Extract the (x, y) coordinate from the center of the cell holding the provided text.  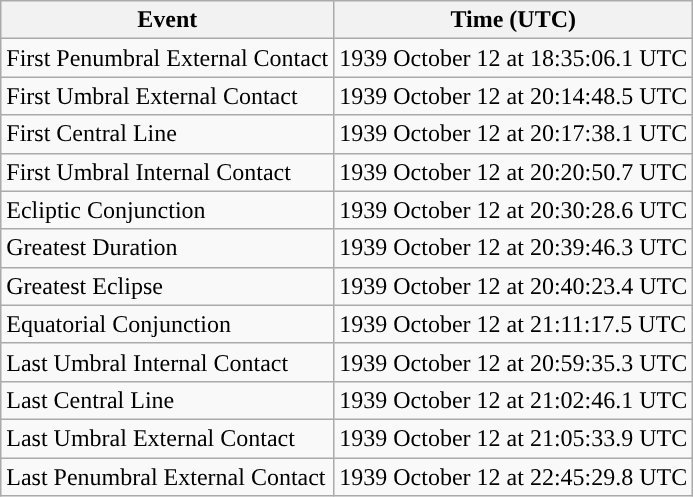
Last Central Line (168, 400)
Last Umbral External Contact (168, 438)
First Umbral Internal Contact (168, 172)
1939 October 12 at 20:14:48.5 UTC (514, 96)
Greatest Duration (168, 248)
1939 October 12 at 21:11:17.5 UTC (514, 324)
Greatest Eclipse (168, 286)
1939 October 12 at 21:02:46.1 UTC (514, 400)
Time (UTC) (514, 20)
First Umbral External Contact (168, 96)
1939 October 12 at 20:39:46.3 UTC (514, 248)
1939 October 12 at 21:05:33.9 UTC (514, 438)
1939 October 12 at 22:45:29.8 UTC (514, 477)
1939 October 12 at 20:17:38.1 UTC (514, 134)
First Penumbral External Contact (168, 58)
Event (168, 20)
1939 October 12 at 20:30:28.6 UTC (514, 210)
Ecliptic Conjunction (168, 210)
1939 October 12 at 20:20:50.7 UTC (514, 172)
1939 October 12 at 20:59:35.3 UTC (514, 362)
First Central Line (168, 134)
Equatorial Conjunction (168, 324)
Last Umbral Internal Contact (168, 362)
1939 October 12 at 20:40:23.4 UTC (514, 286)
Last Penumbral External Contact (168, 477)
1939 October 12 at 18:35:06.1 UTC (514, 58)
